Return the (X, Y) coordinate for the center point of the cell that contains the specified text.  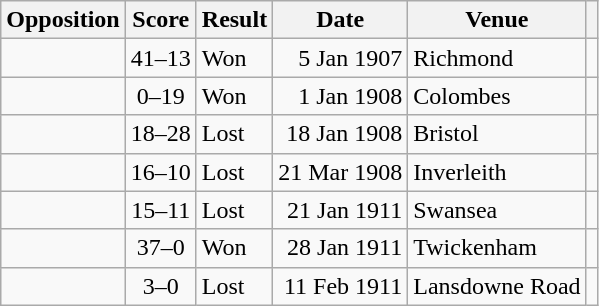
Result (234, 20)
0–19 (160, 96)
Colombes (497, 96)
15–11 (160, 210)
Opposition (63, 20)
Venue (497, 20)
Score (160, 20)
Date (340, 20)
28 Jan 1911 (340, 248)
3–0 (160, 286)
Swansea (497, 210)
Richmond (497, 58)
Bristol (497, 134)
18 Jan 1908 (340, 134)
11 Feb 1911 (340, 286)
41–13 (160, 58)
Twickenham (497, 248)
Lansdowne Road (497, 286)
21 Mar 1908 (340, 172)
5 Jan 1907 (340, 58)
1 Jan 1908 (340, 96)
21 Jan 1911 (340, 210)
18–28 (160, 134)
37–0 (160, 248)
Inverleith (497, 172)
16–10 (160, 172)
